Detect which cell encompasses the target text, then output its (X, Y) center coordinate. 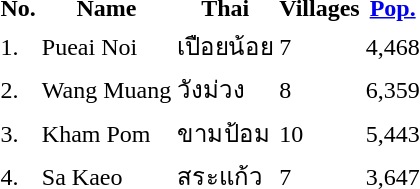
Kham Pom (106, 133)
ขามป้อม (226, 133)
10 (320, 133)
7 (320, 46)
Pueai Noi (106, 46)
8 (320, 90)
Wang Muang (106, 90)
วังม่วง (226, 90)
เปือยน้อย (226, 46)
